Provide the [x, y] coordinate of the cell's center where the given text is located.  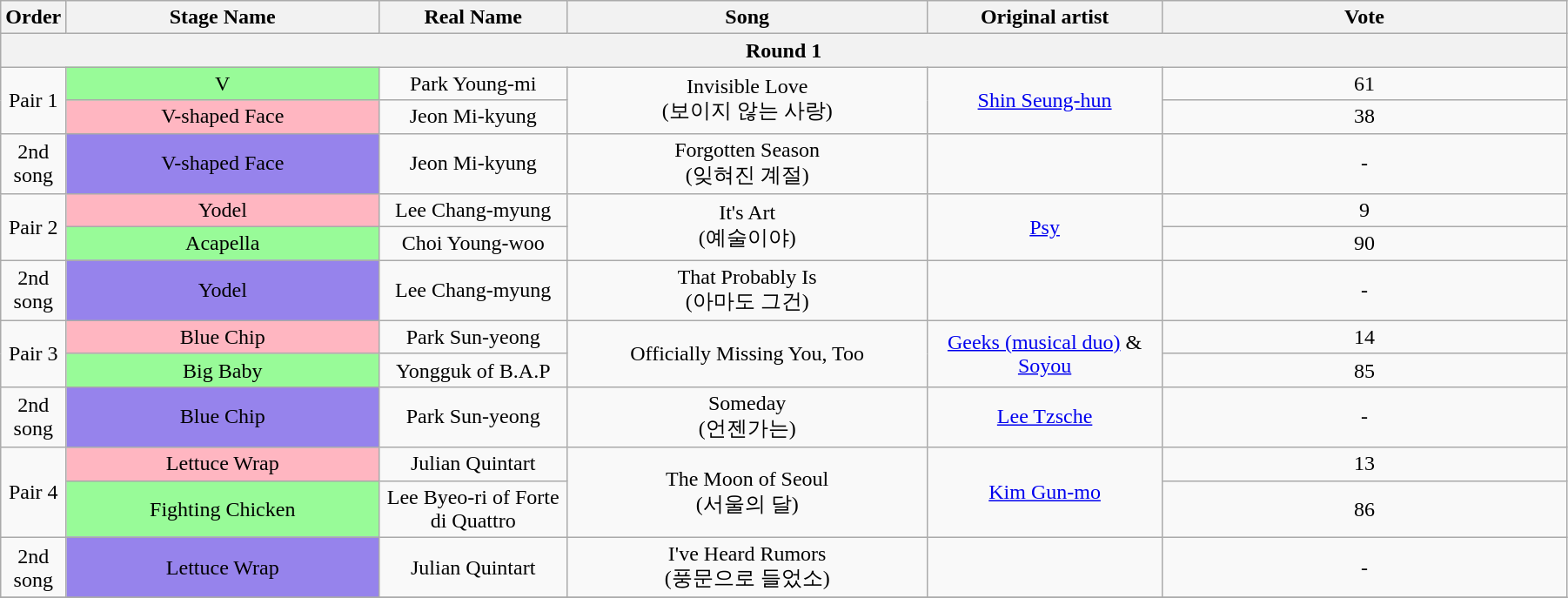
Round 1 [784, 50]
Vote [1364, 17]
Shin Seung-hun [1045, 100]
Forgotten Season(잊혀진 계절) [747, 164]
Psy [1045, 227]
Park Young-mi [473, 84]
Pair 2 [33, 227]
Lee Byeo-ri of Forte di Quattro [473, 508]
Yongguk of B.A.P [473, 370]
Song [747, 17]
Pair 4 [33, 493]
Big Baby [223, 370]
Stage Name [223, 17]
Invisible Love(보이지 않는 사랑) [747, 100]
86 [1364, 508]
Choi Young-woo [473, 244]
90 [1364, 244]
V [223, 84]
9 [1364, 211]
Acapella [223, 244]
Pair 1 [33, 100]
Kim Gun-mo [1045, 493]
Lee Tzsche [1045, 417]
It's Art(예술이야) [747, 227]
That Probably Is(아마도 그건) [747, 291]
Officially Missing You, Too [747, 353]
14 [1364, 337]
13 [1364, 464]
Fighting Chicken [223, 508]
61 [1364, 84]
Order [33, 17]
85 [1364, 370]
The Moon of Seoul(서울의 달) [747, 493]
Original artist [1045, 17]
38 [1364, 117]
Real Name [473, 17]
Pair 3 [33, 353]
I've Heard Rumors(풍문으로 들었소) [747, 568]
Someday(언젠가는) [747, 417]
Geeks (musical duo) & Soyou [1045, 353]
